Identify which cell holds the provided text, then report its [X, Y] central coordinate. 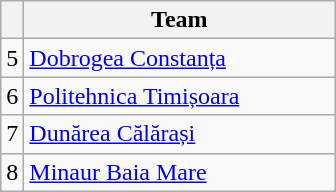
Minaur Baia Mare [180, 172]
7 [12, 134]
6 [12, 96]
Politehnica Timișoara [180, 96]
Dunărea Călărași [180, 134]
8 [12, 172]
Dobrogea Constanța [180, 58]
Team [180, 20]
5 [12, 58]
